From the cell containing the given text, extract its center point as [X, Y] coordinate. 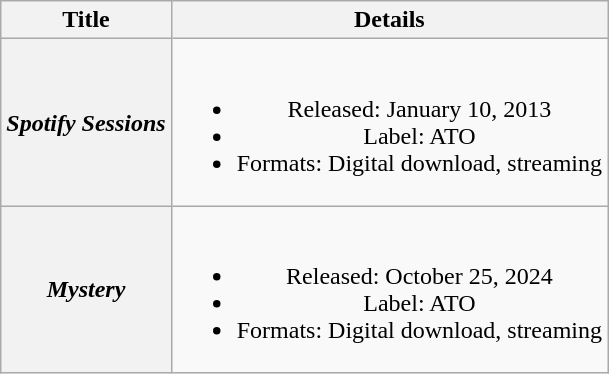
Details [389, 20]
Mystery [86, 290]
Spotify Sessions [86, 122]
Released: October 25, 2024Label: ATOFormats: Digital download, streaming [389, 290]
Title [86, 20]
Released: January 10, 2013Label: ATOFormats: Digital download, streaming [389, 122]
